Locate the cell with the specified text and output its [x, y] center coordinate. 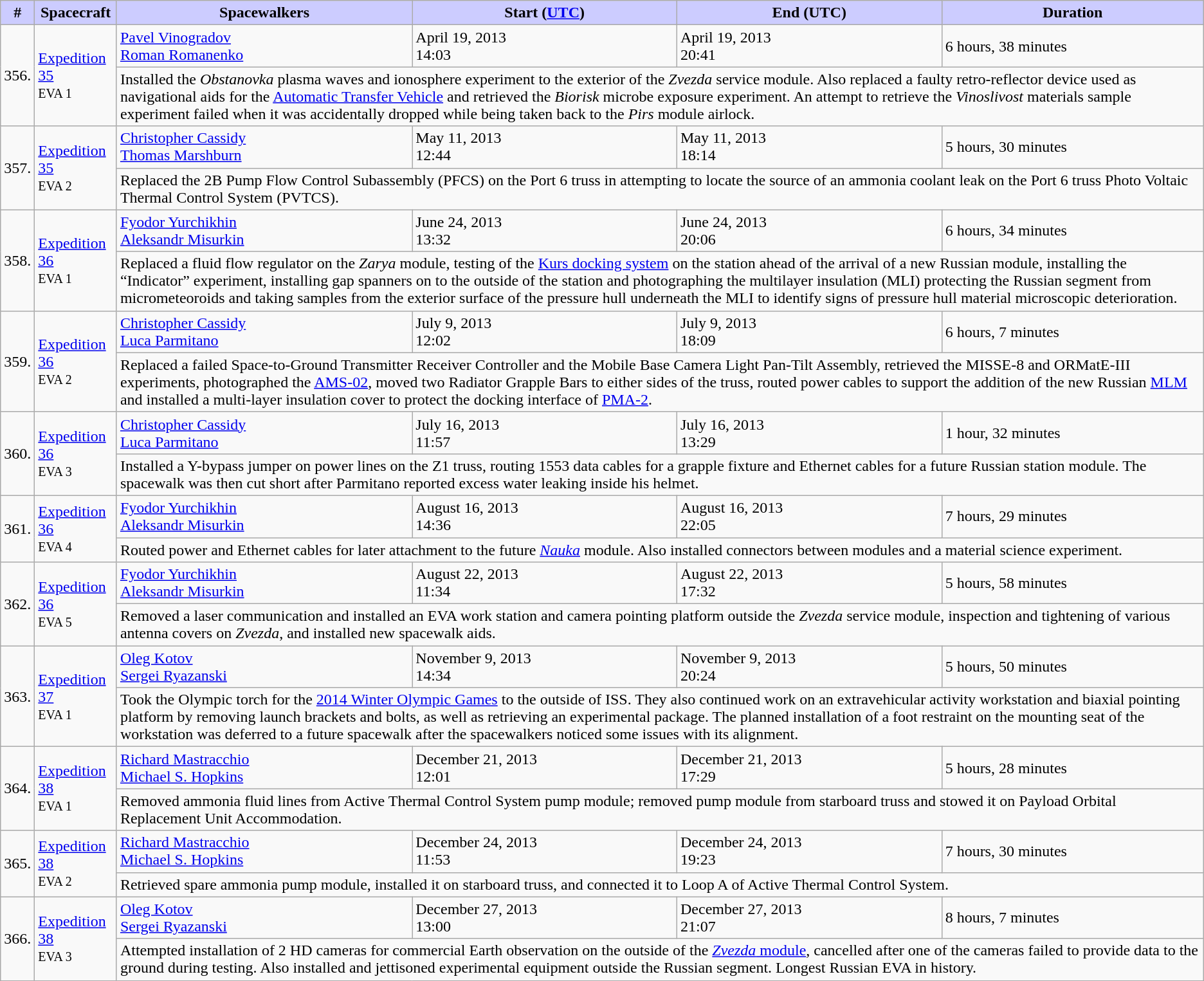
April 19, 2013 14:03 [545, 46]
November 9, 2013 14:34 [545, 666]
July 9, 2013 12:02 [545, 332]
359. [18, 362]
Expedition 37EVA 1 [76, 696]
366. [18, 939]
Expedition 36EVA 1 [76, 260]
August 16, 2013 14:36 [545, 516]
August 22, 2013 17:32 [809, 583]
Expedition 36EVA 2 [76, 362]
July 16, 2013 13:29 [809, 432]
Start (UTC) [545, 13]
# [18, 13]
358. [18, 260]
5 hours, 58 minutes [1073, 583]
Expedition 38EVA 3 [76, 939]
Expedition 35EVA 2 [76, 168]
November 9, 2013 20:24 [809, 666]
6 hours, 7 minutes [1073, 332]
December 21, 2013 12:01 [545, 768]
361. [18, 529]
357. [18, 168]
Expedition 35EVA 1 [76, 76]
Expedition 36EVA 3 [76, 454]
Duration [1073, 13]
1 hour, 32 minutes [1073, 432]
Christopher Cassidy Thomas Marshburn [264, 147]
May 11, 2013 18:14 [809, 147]
August 16, 2013 22:05 [809, 516]
365. [18, 863]
Spacecraft [76, 13]
Pavel Vinogradov Roman Romanenko [264, 46]
August 22, 2013 11:34 [545, 583]
7 hours, 29 minutes [1073, 516]
July 9, 2013 18:09 [809, 332]
End (UTC) [809, 13]
December 21, 2013 17:29 [809, 768]
6 hours, 34 minutes [1073, 230]
362. [18, 604]
6 hours, 38 minutes [1073, 46]
Spacewalkers [264, 13]
Retrieved spare ammonia pump module, installed it on starboard truss, and connected it to Loop A of Active Thermal Control System. [660, 885]
8 hours, 7 minutes [1073, 917]
7 hours, 30 minutes [1073, 852]
Expedition 36EVA 4 [76, 529]
364. [18, 789]
April 19, 2013 20:41 [809, 46]
December 27, 201321:07 [809, 917]
June 24, 2013 20:06 [809, 230]
December 24, 2013 11:53 [545, 852]
5 hours, 30 minutes [1073, 147]
Expedition 38EVA 1 [76, 789]
December 27, 201313:00 [545, 917]
Expedition 36EVA 5 [76, 604]
Expedition 38EVA 2 [76, 863]
5 hours, 28 minutes [1073, 768]
June 24, 2013 13:32 [545, 230]
May 11, 2013 12:44 [545, 147]
July 16, 2013 11:57 [545, 432]
December 24, 2013 19:23 [809, 852]
5 hours, 50 minutes [1073, 666]
356. [18, 76]
360. [18, 454]
363. [18, 696]
